Pinpoint the cell where the given text exists, returning its (X, Y) midpoint coordinate. 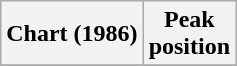
Chart (1986) (72, 34)
Peakposition (189, 34)
